Locate the cell with the specified text and output its [X, Y] center coordinate. 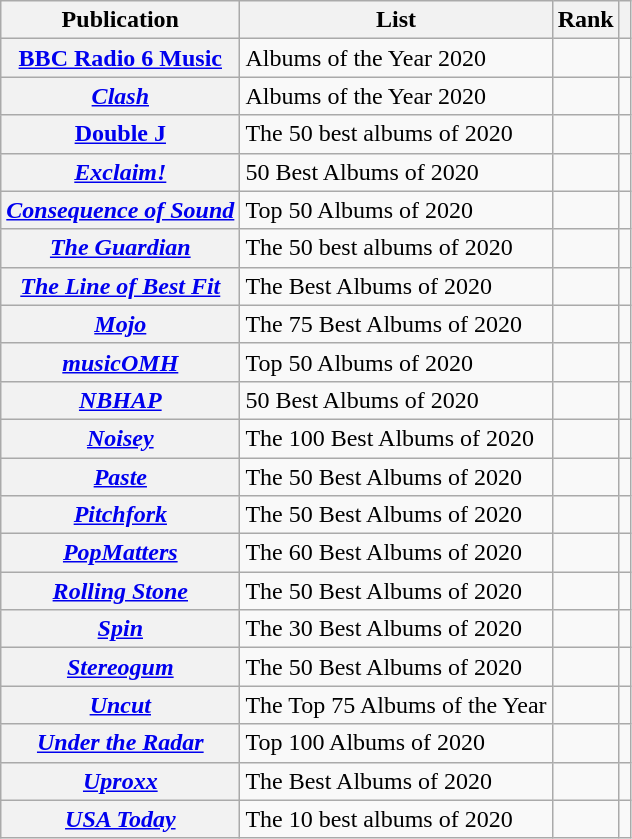
Double J [120, 134]
Uncut [120, 705]
The 100 Best Albums of 2020 [396, 438]
Noisey [120, 438]
The Top 75 Albums of the Year [396, 705]
Under the Radar [120, 743]
Exclaim! [120, 172]
Rank [586, 20]
The 60 Best Albums of 2020 [396, 553]
NBHAP [120, 400]
The 30 Best Albums of 2020 [396, 629]
Pitchfork [120, 515]
Rolling Stone [120, 591]
musicOMH [120, 362]
Stereogum [120, 667]
Publication [120, 20]
BBC Radio 6 Music [120, 58]
The 75 Best Albums of 2020 [396, 324]
Paste [120, 477]
The 10 best albums of 2020 [396, 819]
USA Today [120, 819]
List [396, 20]
Spin [120, 629]
PopMatters [120, 553]
The Line of Best Fit [120, 286]
Clash [120, 96]
Mojo [120, 324]
The Guardian [120, 248]
Top 100 Albums of 2020 [396, 743]
Uproxx [120, 781]
Consequence of Sound [120, 210]
